Search for the cell housing the specified text and yield its (X, Y) center coordinate. 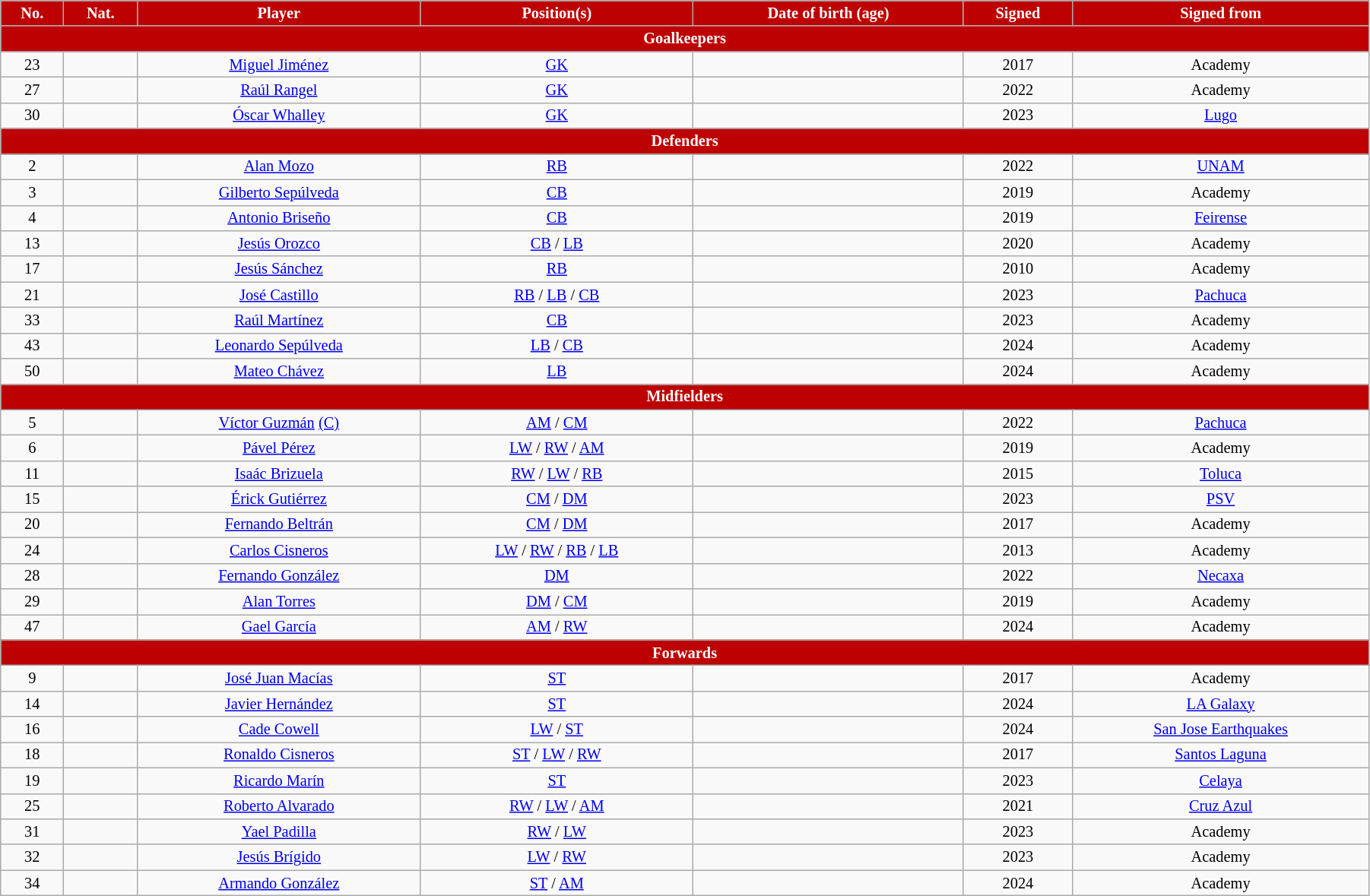
19 (32, 780)
3 (32, 192)
33 (32, 320)
23 (32, 65)
DM (557, 576)
LB / CB (557, 346)
Jesús Sánchez (279, 269)
Date of birth (age) (829, 13)
Jesús Brígido (279, 857)
No. (32, 13)
Gael García (279, 627)
Feirense (1221, 218)
Leonardo Sepúlveda (279, 346)
2013 (1017, 550)
Gilberto Sepúlveda (279, 192)
32 (32, 857)
Víctor Guzmán (C) (279, 423)
Javier Hernández (279, 704)
6 (32, 448)
CB / LB (557, 243)
RW / LW (557, 831)
43 (32, 346)
Celaya (1221, 780)
Raúl Martínez (279, 320)
Alan Mozo (279, 166)
Defenders (685, 141)
Cade Cowell (279, 730)
LA Galaxy (1221, 704)
Santos Laguna (1221, 755)
ST / LW / RW (557, 755)
Raúl Rangel (279, 90)
Miguel Jiménez (279, 65)
San Jose Earthquakes (1221, 730)
18 (32, 755)
RW / LW / RB (557, 473)
AM / CM (557, 423)
Goalkeepers (685, 39)
José Castillo (279, 295)
Midfielders (685, 397)
25 (32, 806)
27 (32, 90)
Jesús Orozco (279, 243)
2 (32, 166)
Isaác Brizuela (279, 473)
Signed (1017, 13)
LW / RW (557, 857)
30 (32, 116)
2020 (1017, 243)
24 (32, 550)
34 (32, 883)
Roberto Alvarado (279, 806)
4 (32, 218)
Forwards (685, 653)
11 (32, 473)
Érick Gutiérrez (279, 499)
LW / RW / RB / LB (557, 550)
Ricardo Marín (279, 780)
Signed from (1221, 13)
José Juan Macías (279, 678)
Fernando González (279, 576)
Carlos Cisneros (279, 550)
Alan Torres (279, 601)
Lugo (1221, 116)
DM / CM (557, 601)
Cruz Azul (1221, 806)
LB (557, 372)
2015 (1017, 473)
Ronaldo Cisneros (279, 755)
21 (32, 295)
AM / RW (557, 627)
Nat. (100, 13)
Yael Padilla (279, 831)
20 (32, 524)
Fernando Beltrán (279, 524)
Óscar Whalley (279, 116)
PSV (1221, 499)
14 (32, 704)
LW / RW / AM (557, 448)
Necaxa (1221, 576)
RW / LW / AM (557, 806)
17 (32, 269)
28 (32, 576)
LW / ST (557, 730)
13 (32, 243)
UNAM (1221, 166)
2021 (1017, 806)
50 (32, 372)
Toluca (1221, 473)
Mateo Chávez (279, 372)
5 (32, 423)
47 (32, 627)
Antonio Briseño (279, 218)
29 (32, 601)
9 (32, 678)
Pável Pérez (279, 448)
RB / LB / CB (557, 295)
16 (32, 730)
Player (279, 13)
31 (32, 831)
15 (32, 499)
Position(s) (557, 13)
2010 (1017, 269)
Armando González (279, 883)
ST / AM (557, 883)
